Detect which cell encompasses the target text, then output its (X, Y) center coordinate. 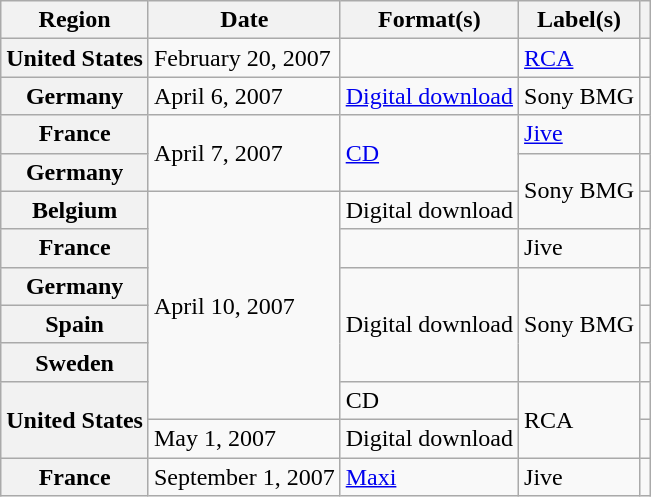
April 10, 2007 (244, 305)
Date (244, 20)
April 7, 2007 (244, 153)
April 6, 2007 (244, 96)
September 1, 2007 (244, 477)
February 20, 2007 (244, 58)
May 1, 2007 (244, 438)
Belgium (75, 210)
Region (75, 20)
Label(s) (580, 20)
Maxi (429, 477)
Spain (75, 324)
Sweden (75, 362)
Format(s) (429, 20)
